Extract the (X, Y) coordinate from the center of the cell holding the provided text.  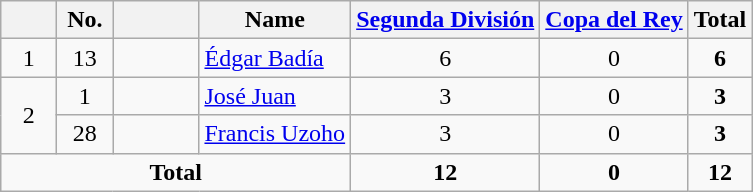
Segunda División (446, 20)
Name (275, 20)
No. (85, 20)
13 (85, 58)
Francis Uzoho (275, 134)
2 (29, 115)
José Juan (275, 96)
Copa del Rey (614, 20)
Édgar Badía (275, 58)
28 (85, 134)
